Detect which cell encompasses the target text, then output its [X, Y] center coordinate. 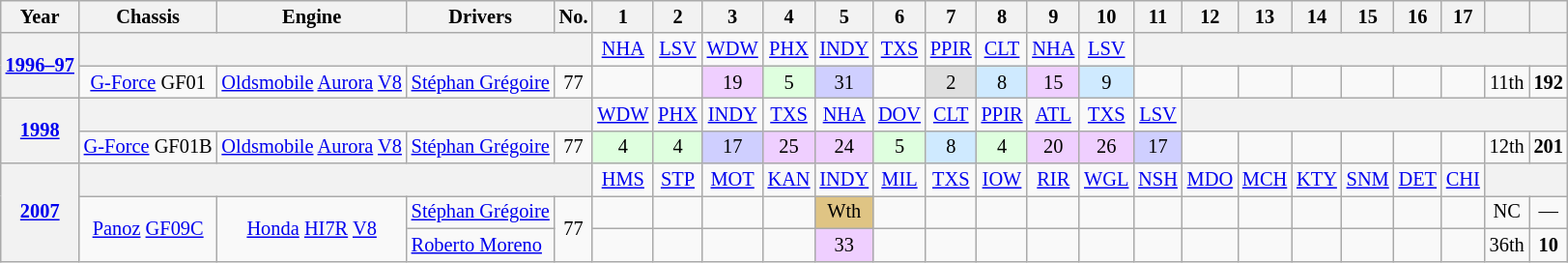
7 [951, 16]
12 [1210, 16]
192 [1549, 82]
DOV [899, 114]
16 [1418, 16]
NC [1507, 212]
G-Force GF01B [149, 147]
6 [899, 16]
11 [1157, 16]
31 [844, 82]
STP [677, 180]
DET [1418, 180]
MOT [732, 180]
MIL [899, 180]
13 [1265, 16]
CHI [1463, 180]
MCH [1265, 180]
2007 [41, 213]
1 [622, 16]
3 [732, 16]
Year [41, 16]
RIR [1053, 180]
HMS [622, 180]
SNM [1368, 180]
KTY [1317, 180]
20 [1053, 147]
— [1549, 212]
36th [1507, 245]
KAN [789, 180]
12th [1507, 147]
1996–97 [41, 66]
Roberto Moreno [481, 245]
1998 [41, 130]
WGL [1106, 180]
Honda HI7R V8 [312, 228]
Drivers [481, 16]
14 [1317, 16]
Panoz GF09C [149, 228]
201 [1549, 147]
24 [844, 147]
No. [574, 16]
19 [732, 82]
NSH [1157, 180]
25 [789, 147]
ATL [1053, 114]
IOW [1003, 180]
Engine [312, 16]
11th [1507, 82]
MDO [1210, 180]
26 [1106, 147]
33 [844, 245]
G-Force GF01 [149, 82]
Chassis [149, 16]
Wth [844, 212]
